For the text-containing cell, return its midpoint in (X, Y) coordinate format. 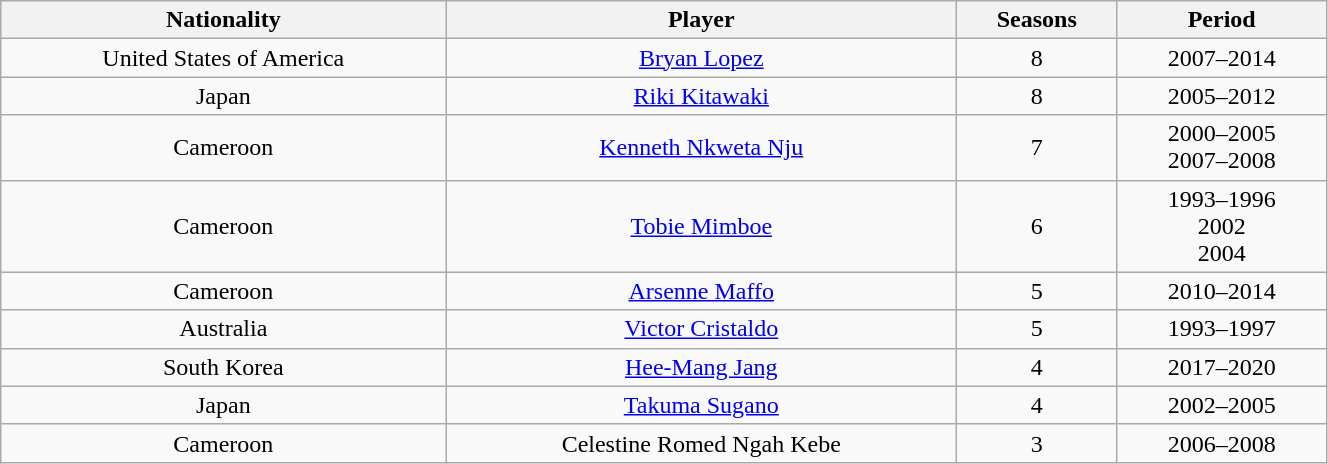
South Korea (224, 367)
Player (702, 20)
Nationality (224, 20)
Tobie Mimboe (702, 226)
2017–2020 (1222, 367)
Takuma Sugano (702, 405)
7 (1037, 148)
Celestine Romed Ngah Kebe (702, 443)
Riki Kitawaki (702, 96)
United States of America (224, 58)
2005–2012 (1222, 96)
Victor Cristaldo (702, 329)
1993–1997 (1222, 329)
2007–2014 (1222, 58)
3 (1037, 443)
Kenneth Nkweta Nju (702, 148)
Australia (224, 329)
Period (1222, 20)
1993–199620022004 (1222, 226)
6 (1037, 226)
Arsenne Maffo (702, 291)
2006–2008 (1222, 443)
2002–2005 (1222, 405)
2010–2014 (1222, 291)
Seasons (1037, 20)
2000–20052007–2008 (1222, 148)
Bryan Lopez (702, 58)
Hee-Mang Jang (702, 367)
